Return (X, Y) of the center of cell containing provided text 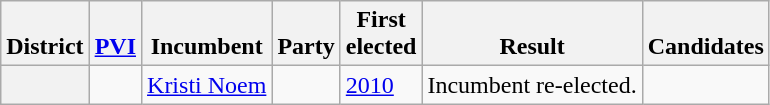
2010 (381, 85)
Incumbent (207, 34)
District (45, 34)
Incumbent re-elected. (532, 85)
Firstelected (381, 34)
Kristi Noem (207, 85)
Party (306, 34)
Candidates (706, 34)
PVI (115, 34)
Result (532, 34)
